Return the [x, y] coordinate for the center point of the cell that contains the specified text.  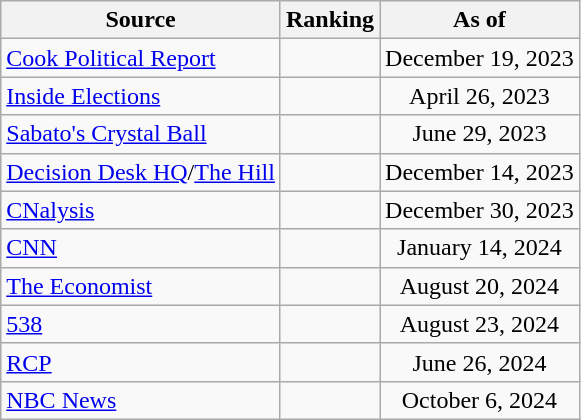
Ranking [330, 20]
Decision Desk HQ/The Hill [141, 172]
October 6, 2024 [480, 400]
December 14, 2023 [480, 172]
June 29, 2023 [480, 134]
Inside Elections [141, 96]
NBC News [141, 400]
December 30, 2023 [480, 210]
June 26, 2024 [480, 362]
RCP [141, 362]
As of [480, 20]
January 14, 2024 [480, 248]
August 20, 2024 [480, 286]
Source [141, 20]
CNalysis [141, 210]
Cook Political Report [141, 58]
Sabato's Crystal Ball [141, 134]
December 19, 2023 [480, 58]
The Economist [141, 286]
August 23, 2024 [480, 324]
538 [141, 324]
CNN [141, 248]
April 26, 2023 [480, 96]
